Detect which cell encompasses the target text, then output its [x, y] center coordinate. 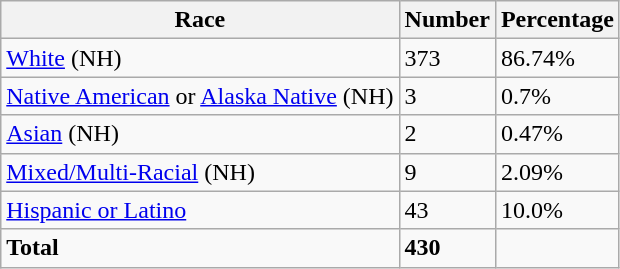
2 [447, 134]
2.09% [557, 172]
430 [447, 248]
Mixed/Multi-Racial (NH) [200, 172]
9 [447, 172]
Hispanic or Latino [200, 210]
3 [447, 96]
0.47% [557, 134]
86.74% [557, 58]
Race [200, 20]
Percentage [557, 20]
373 [447, 58]
Number [447, 20]
Native American or Alaska Native (NH) [200, 96]
0.7% [557, 96]
Asian (NH) [200, 134]
43 [447, 210]
White (NH) [200, 58]
10.0% [557, 210]
Total [200, 248]
